Detect which cell encompasses the target text, then output its [x, y] center coordinate. 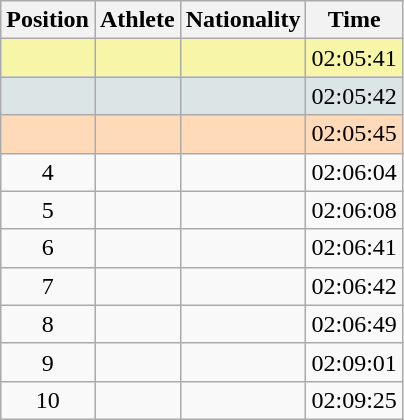
02:06:49 [354, 324]
02:05:41 [354, 58]
02:06:04 [354, 172]
Nationality [243, 20]
7 [48, 286]
5 [48, 210]
10 [48, 400]
4 [48, 172]
02:06:08 [354, 210]
8 [48, 324]
9 [48, 362]
Time [354, 20]
02:09:01 [354, 362]
Athlete [137, 20]
6 [48, 248]
02:06:41 [354, 248]
02:05:45 [354, 134]
02:09:25 [354, 400]
Position [48, 20]
02:06:42 [354, 286]
02:05:42 [354, 96]
